Extract the (X, Y) coordinate from the center of the cell holding the provided text.  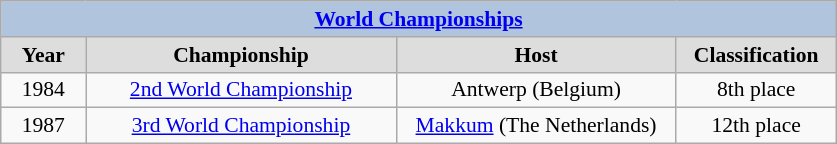
Host (536, 55)
Year (44, 55)
3rd World Championship (241, 126)
12th place (756, 126)
Antwerp (Belgium) (536, 90)
World Championships (419, 19)
Classification (756, 55)
1987 (44, 126)
Championship (241, 55)
1984 (44, 90)
8th place (756, 90)
2nd World Championship (241, 90)
Makkum (The Netherlands) (536, 126)
